Search for the cell housing the specified text and yield its [X, Y] center coordinate. 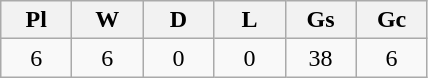
Gc [392, 20]
W [108, 20]
L [250, 20]
38 [320, 58]
Gs [320, 20]
D [178, 20]
Pl [36, 20]
